Return (X, Y) of the center of cell containing provided text 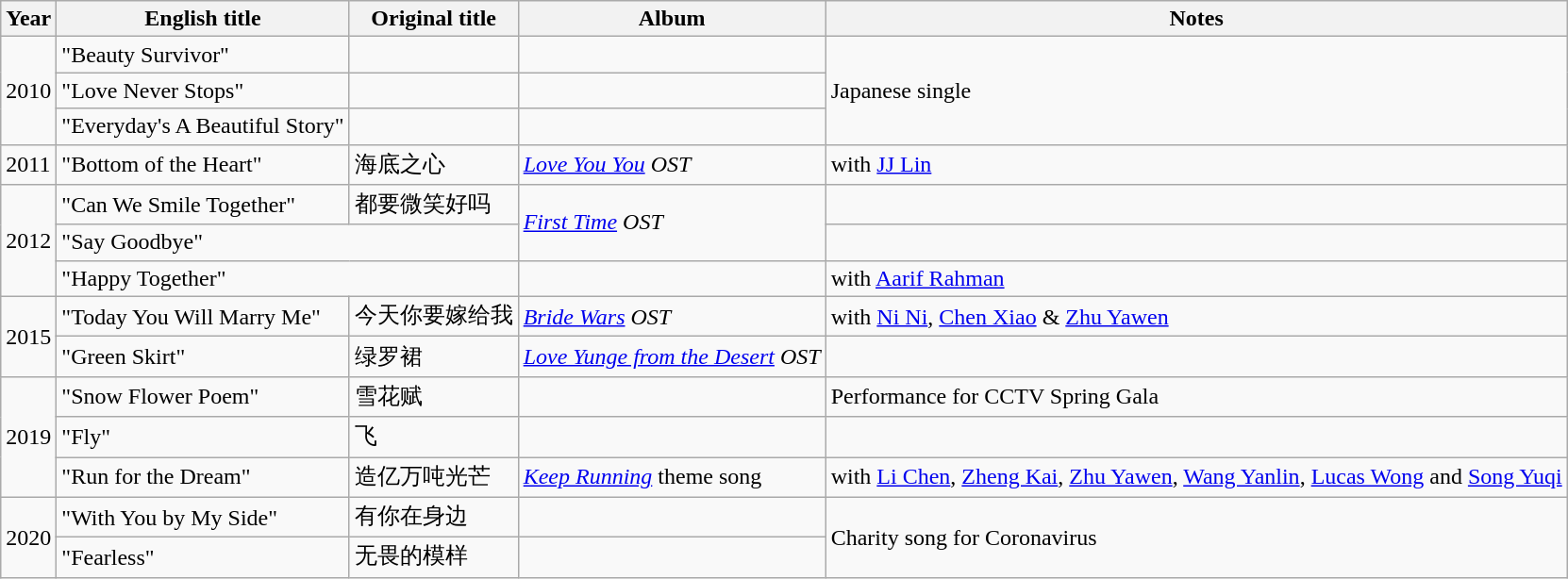
First Time OST (672, 223)
with Aarif Rahman (1196, 278)
2019 (28, 437)
"Love Never Stops" (203, 91)
Performance for CCTV Spring Gala (1196, 396)
with Li Chen, Zheng Kai, Zhu Yawen, Wang Yanlin, Lucas Wong and Song Yuqi (1196, 477)
无畏的模样 (434, 558)
2010 (28, 91)
"Everyday's A Beautiful Story" (203, 126)
"Say Goodbye" (287, 242)
今天你要嫁给我 (434, 317)
飞 (434, 438)
都要微笑好吗 (434, 206)
English title (203, 19)
Love Yunge from the Desert OST (672, 356)
Japanese single (1196, 91)
Notes (1196, 19)
"Snow Flower Poem" (203, 396)
2020 (28, 538)
2012 (28, 241)
"With You by My Side" (203, 517)
"Run for the Dream" (203, 477)
Year (28, 19)
造亿万吨光芒 (434, 477)
Album (672, 19)
"Beauty Survivor" (203, 55)
"Can We Smile Together" (203, 206)
"Fearless" (203, 558)
2015 (28, 336)
"Green Skirt" (203, 356)
"Today You Will Marry Me" (203, 317)
Original title (434, 19)
"Bottom of the Heart" (203, 164)
海底之心 (434, 164)
with Ni Ni, Chen Xiao & Zhu Yawen (1196, 317)
"Happy Together" (287, 278)
Love You You OST (672, 164)
有你在身边 (434, 517)
with JJ Lin (1196, 164)
Bride Wars OST (672, 317)
Keep Running theme song (672, 477)
"Fly" (203, 438)
绿罗裙 (434, 356)
Charity song for Coronavirus (1196, 538)
2011 (28, 164)
雪花赋 (434, 396)
